Identify which cell holds the provided text, then report its [X, Y] central coordinate. 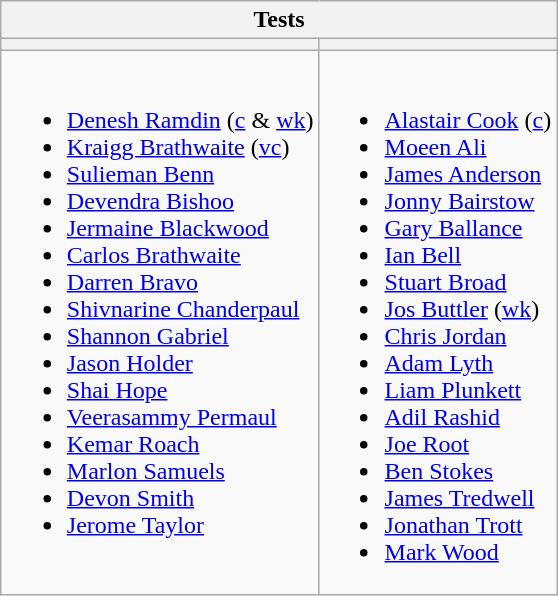
Tests [278, 20]
